From the cell containing the given text, extract its center point as [X, Y] coordinate. 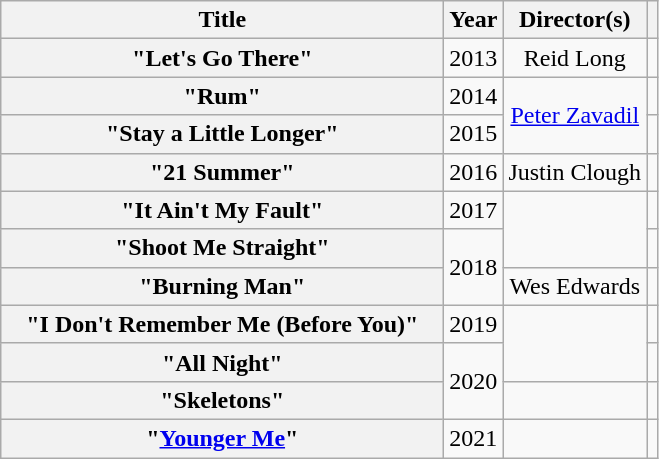
2014 [474, 96]
Justin Clough [575, 172]
2019 [474, 324]
"All Night" [222, 362]
2021 [474, 438]
"It Ain't My Fault" [222, 210]
"Skeletons" [222, 400]
Director(s) [575, 20]
Wes Edwards [575, 286]
"Let's Go There" [222, 58]
2020 [474, 381]
2017 [474, 210]
Title [222, 20]
2013 [474, 58]
2016 [474, 172]
2018 [474, 267]
2015 [474, 134]
"Burning Man" [222, 286]
"Stay a Little Longer" [222, 134]
Reid Long [575, 58]
"Shoot Me Straight" [222, 248]
"21 Summer" [222, 172]
"Younger Me" [222, 438]
Year [474, 20]
Peter Zavadil [575, 115]
"I Don't Remember Me (Before You)" [222, 324]
"Rum" [222, 96]
